Determine the [X, Y] coordinate at the center of the cell enclosing the given text.  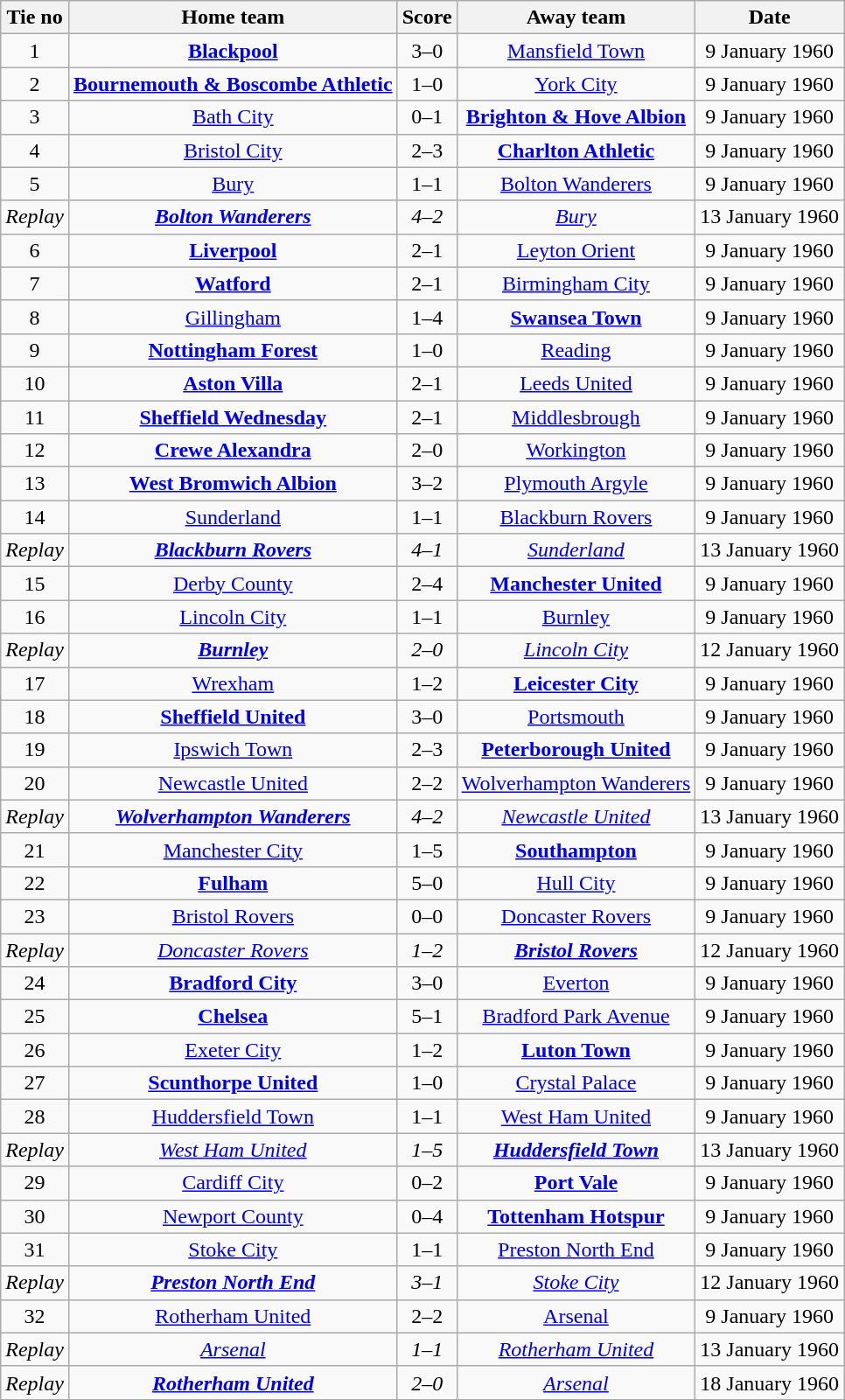
Birmingham City [576, 283]
Derby County [233, 584]
18 January 1960 [770, 1382]
2 [35, 84]
19 [35, 750]
Portsmouth [576, 717]
Charlton Athletic [576, 150]
Sheffield United [233, 717]
Wrexham [233, 683]
Leyton Orient [576, 250]
Aston Villa [233, 383]
Cardiff City [233, 1183]
Bradford Park Avenue [576, 1017]
Crewe Alexandra [233, 451]
10 [35, 383]
Mansfield Town [576, 51]
Exeter City [233, 1050]
Leicester City [576, 683]
20 [35, 783]
11 [35, 417]
Blackpool [233, 51]
0–4 [427, 1216]
York City [576, 84]
29 [35, 1183]
Everton [576, 983]
Tie no [35, 17]
Bournemouth & Boscombe Athletic [233, 84]
27 [35, 1083]
4–1 [427, 550]
Watford [233, 283]
26 [35, 1050]
1 [35, 51]
4 [35, 150]
Luton Town [576, 1050]
West Bromwich Albion [233, 484]
Ipswich Town [233, 750]
8 [35, 317]
0–0 [427, 916]
1–4 [427, 317]
Chelsea [233, 1017]
18 [35, 717]
Leeds United [576, 383]
Plymouth Argyle [576, 484]
3–2 [427, 484]
Tottenham Hotspur [576, 1216]
12 [35, 451]
Gillingham [233, 317]
21 [35, 850]
Away team [576, 17]
2–4 [427, 584]
Manchester City [233, 850]
Workington [576, 451]
Swansea Town [576, 317]
Newport County [233, 1216]
25 [35, 1017]
23 [35, 916]
5–0 [427, 883]
Southampton [576, 850]
14 [35, 517]
17 [35, 683]
Peterborough United [576, 750]
0–2 [427, 1183]
22 [35, 883]
Fulham [233, 883]
Hull City [576, 883]
5 [35, 184]
Date [770, 17]
31 [35, 1249]
3–1 [427, 1283]
Port Vale [576, 1183]
Bradford City [233, 983]
13 [35, 484]
Middlesbrough [576, 417]
Manchester United [576, 584]
9 [35, 350]
Liverpool [233, 250]
Nottingham Forest [233, 350]
Reading [576, 350]
28 [35, 1116]
5–1 [427, 1017]
Brighton & Hove Albion [576, 117]
30 [35, 1216]
24 [35, 983]
15 [35, 584]
16 [35, 617]
Home team [233, 17]
Bristol City [233, 150]
6 [35, 250]
Score [427, 17]
7 [35, 283]
Scunthorpe United [233, 1083]
Sheffield Wednesday [233, 417]
Crystal Palace [576, 1083]
0–1 [427, 117]
3 [35, 117]
Bath City [233, 117]
32 [35, 1316]
